Search for the cell housing the specified text and yield its (X, Y) center coordinate. 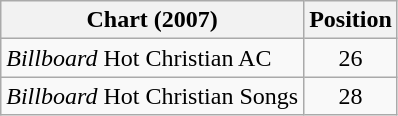
Billboard Hot Christian AC (152, 58)
28 (351, 96)
Billboard Hot Christian Songs (152, 96)
26 (351, 58)
Chart (2007) (152, 20)
Position (351, 20)
